Search for the cell housing the specified text and yield its [x, y] center coordinate. 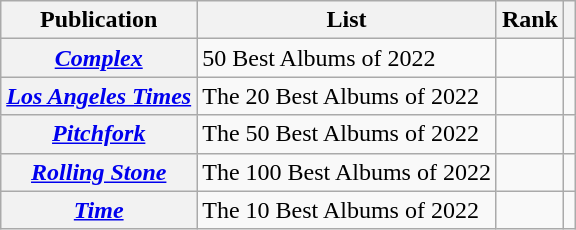
Los Angeles Times [99, 96]
List [347, 20]
The 50 Best Albums of 2022 [347, 134]
Time [99, 210]
Complex [99, 58]
The 10 Best Albums of 2022 [347, 210]
50 Best Albums of 2022 [347, 58]
The 100 Best Albums of 2022 [347, 172]
Rank [530, 20]
The 20 Best Albums of 2022 [347, 96]
Pitchfork [99, 134]
Rolling Stone [99, 172]
Publication [99, 20]
